For the text-containing cell, return its midpoint in (X, Y) coordinate format. 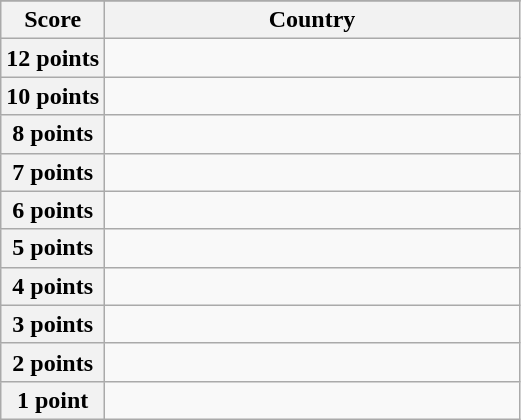
8 points (53, 134)
1 point (53, 400)
6 points (53, 210)
10 points (53, 96)
5 points (53, 248)
Country (312, 20)
4 points (53, 286)
Score (53, 20)
3 points (53, 324)
12 points (53, 58)
7 points (53, 172)
2 points (53, 362)
